Return (X, Y) of the center of cell containing provided text 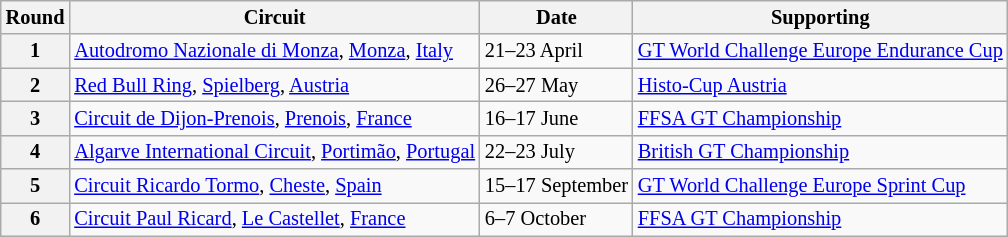
British GT Championship (820, 152)
Red Bull Ring, Spielberg, Austria (274, 85)
Supporting (820, 17)
4 (36, 152)
GT World Challenge Europe Sprint Cup (820, 186)
3 (36, 118)
Circuit (274, 17)
Round (36, 17)
5 (36, 186)
6 (36, 219)
Histo-Cup Austria (820, 85)
Circuit Paul Ricard, Le Castellet, France (274, 219)
Autodromo Nazionale di Monza, Monza, Italy (274, 51)
16–17 June (556, 118)
26–27 May (556, 85)
6–7 October (556, 219)
15–17 September (556, 186)
Circuit de Dijon-Prenois, Prenois, France (274, 118)
Algarve International Circuit, Portimão, Portugal (274, 152)
Date (556, 17)
Circuit Ricardo Tormo, Cheste, Spain (274, 186)
2 (36, 85)
1 (36, 51)
22–23 July (556, 152)
GT World Challenge Europe Endurance Cup (820, 51)
21–23 April (556, 51)
